Locate the cell with the specified text and output its [x, y] center coordinate. 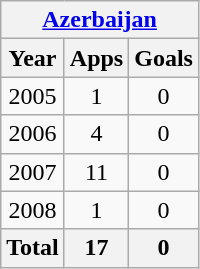
2007 [33, 172]
4 [96, 134]
Azerbaijan [100, 20]
Apps [96, 58]
11 [96, 172]
Total [33, 248]
Goals [164, 58]
Year [33, 58]
2008 [33, 210]
2006 [33, 134]
2005 [33, 96]
17 [96, 248]
